Find where the given text appears and provide that cell's center as [X, Y] coordinate. 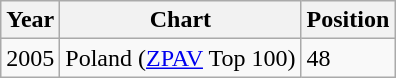
Position [348, 20]
48 [348, 58]
Year [30, 20]
Chart [180, 20]
Poland (ZPAV Top 100) [180, 58]
2005 [30, 58]
